Determine the [x, y] coordinate at the center of the cell enclosing the given text.  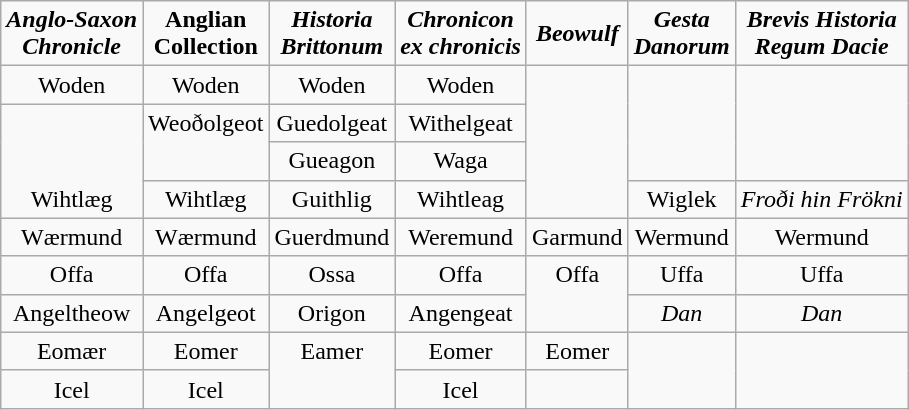
HistoriaBrittonum [332, 34]
Waga [461, 161]
Weoðolgeot [206, 142]
Guedolgeat [332, 123]
Angeltheow [72, 313]
Garmund [577, 237]
Anglo-SaxonChronicle [72, 34]
Origon [332, 313]
Beowulf [577, 34]
AnglianCollection [206, 34]
Weremund [461, 237]
Wiglek [682, 199]
Ossa [332, 275]
Eomær [72, 351]
Angelgeot [206, 313]
Eamer [332, 370]
Guithlig [332, 199]
Chroniconex chronicis [461, 34]
Guerdmund [332, 237]
Froði hin Frökni [822, 199]
Brevis HistoriaRegum Dacie [822, 34]
Withelgeat [461, 123]
Angengeat [461, 313]
Wihtleag [461, 199]
Gueagon [332, 161]
GestaDanorum [682, 34]
